Provide the (x, y) coordinate of the cell's center where the given text is located.  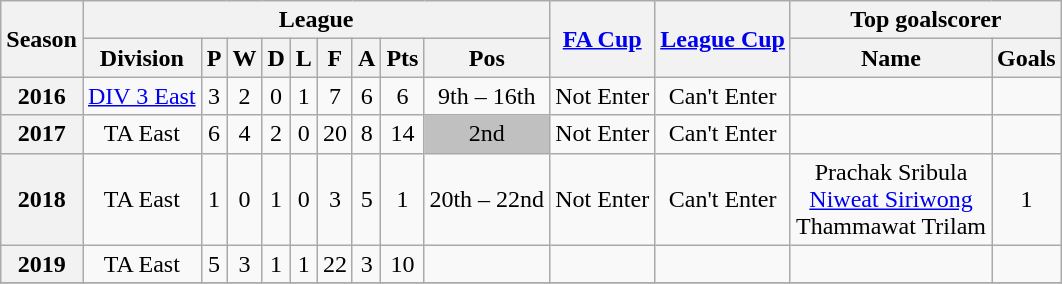
2019 (42, 264)
2018 (42, 199)
Goals (1027, 58)
W (244, 58)
22 (334, 264)
20th – 22nd (487, 199)
Name (890, 58)
4 (244, 134)
20 (334, 134)
DIV 3 East (142, 96)
F (334, 58)
2016 (42, 96)
Pts (402, 58)
L (304, 58)
10 (402, 264)
Season (42, 39)
A (366, 58)
14 (402, 134)
Top goalscorer (926, 20)
P (214, 58)
League (316, 20)
9th – 16th (487, 96)
2017 (42, 134)
2nd (487, 134)
D (276, 58)
Pos (487, 58)
7 (334, 96)
League Cup (723, 39)
8 (366, 134)
Prachak SribulaNiweat SiriwongThammawat Trilam (890, 199)
FA Cup (602, 39)
Division (142, 58)
